Locate the cell with the specified text and output its [X, Y] center coordinate. 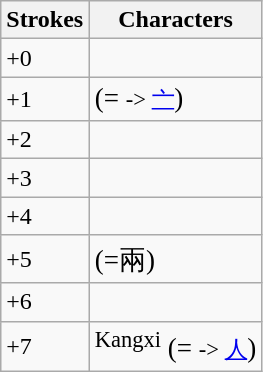
+7 [45, 346]
Strokes [45, 20]
Characters [176, 20]
(= -> 亠) [176, 99]
+4 [45, 216]
(=兩) [176, 259]
+1 [45, 99]
Kangxi (= -> 人) [176, 346]
+0 [45, 58]
+6 [45, 302]
+3 [45, 178]
+2 [45, 140]
+5 [45, 259]
